Extract the [x, y] coordinate from the center of the cell holding the provided text.  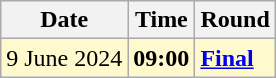
Time [162, 20]
Final [235, 58]
9 June 2024 [64, 58]
09:00 [162, 58]
Round [235, 20]
Date [64, 20]
